Output the (X, Y) coordinate of the center of the cell containing the given text.  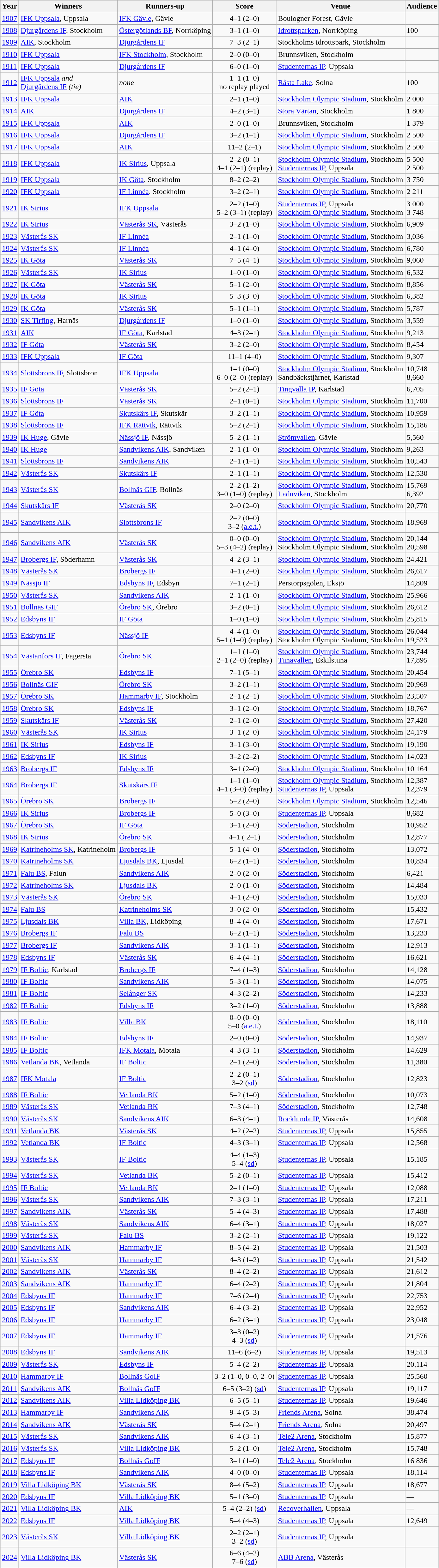
6,532 (422, 272)
3,559 (422, 320)
10,7488,660 (422, 373)
5–2 (2–0) (245, 801)
3–2 (2–0) (245, 344)
2018 (9, 1473)
19,513 (422, 1352)
1914 (9, 111)
11–1 (4–0) (245, 356)
5–2 (1–1) (245, 437)
2007 (9, 1336)
1959 (9, 720)
1915 (9, 123)
7–4 (1–3) (245, 969)
1960 (9, 732)
1912 (9, 83)
14,023 (422, 756)
4–0 (0–0) (245, 1473)
21,503 (422, 1248)
1953 (9, 636)
25,815 (422, 619)
1984 (9, 1038)
Bollnäs GIF, Bollnäs (165, 490)
4–3 (2–2) (245, 993)
10,959 (422, 413)
1911 (9, 66)
18,114 (422, 1473)
8–2 (2–2) (245, 180)
12,823 (422, 1079)
17,211 (422, 1199)
27,420 (422, 720)
14,937 (422, 1038)
7–3 (3–1) (245, 1199)
Stockholms idrottspark, Stockholm (341, 42)
1968 (9, 837)
1964 (9, 785)
IF Göta, Karlstad (165, 332)
Strömvallen, Gävle (341, 437)
15,7696,392 (422, 490)
1977 (9, 945)
1929 (9, 308)
14,233 (422, 993)
2006 (9, 1320)
1982 (9, 1006)
1931 (9, 332)
18,767 (422, 708)
2 211 (422, 192)
1958 (9, 708)
3–2 (2–2) (245, 756)
2017 (9, 1461)
1988 (9, 1095)
26,612 (422, 607)
1934 (9, 373)
IFK Stockholm, Stockholm (165, 54)
3 750 (422, 180)
2010 (9, 1376)
2–1 (2–1) (245, 696)
Falu BS, Falun (68, 873)
9,213 (422, 332)
6–5 (3–2) (sd) (245, 1388)
6,382 (422, 296)
Venue (341, 6)
Stockholm Olympic Stadium, StockholmLaduviken, Stockholm (341, 490)
14,629 (422, 1050)
3,036 (422, 236)
Winners (68, 6)
1978 (9, 957)
1937 (9, 413)
Rocklunda IP, Västerås (341, 1119)
1972 (9, 885)
5,787 (422, 308)
6–4 (2–2) (245, 1284)
10,543 (422, 461)
1 379 (422, 123)
Year (9, 6)
IK Göta, Stockholm (165, 180)
Villa BK, Lidköping (165, 921)
4–4 (1–3)5–4 (sd) (245, 1159)
38,474 (422, 1412)
1941 (9, 461)
13,888 (422, 1006)
5–4 (2–2) (245, 1364)
1935 (9, 389)
SK Tirfing, Harnäs (68, 320)
1952 (9, 619)
1–1 (0–0)6–0 (2–0) (replay) (245, 373)
2016 (9, 1449)
2001 (9, 1260)
1973 (9, 897)
1943 (9, 490)
Sandvikens AIK, Sandviken (165, 449)
7–1 (5–1) (245, 672)
5–0 (3–0) (245, 813)
1917 (9, 147)
1961 (9, 744)
1976 (9, 933)
1930 (9, 320)
9,060 (422, 260)
Score (245, 6)
0–0 (0–0)5–0 (a.e.t.) (245, 1022)
2023 (9, 1537)
2000 (9, 1248)
5–1 (3–0) (245, 1497)
4–4 (1–0)5–1 (1–0) (replay) (245, 636)
6–5 (5–1) (245, 1400)
11–6 (6–2) (245, 1352)
1992 (9, 1143)
2–2 (0–1)3–2 (sd) (245, 1079)
2–2 (1–0)5–2 (3–1) (replay) (245, 208)
Studenternas IP, UppsalaStockholm Olympic Stadium, Stockholm (341, 208)
1986 (9, 1062)
14,809 (422, 583)
1983 (9, 1022)
1919 (9, 180)
1926 (9, 272)
1925 (9, 260)
15,186 (422, 425)
4–2 (2–2) (245, 1131)
1916 (9, 135)
2024 (9, 1558)
Stora Värtan, Stockholm (341, 111)
7–6 (2–4) (245, 1296)
1971 (9, 873)
10,834 (422, 861)
1962 (9, 756)
1909 (9, 42)
1969 (9, 849)
8,856 (422, 284)
Östergötlands BF, Norrköping (165, 30)
19,117 (422, 1388)
1956 (9, 684)
1942 (9, 473)
Västerås SK, Västerås (165, 224)
10 164 (422, 768)
24,179 (422, 732)
6–4 (3–2) (245, 1308)
1920 (9, 192)
Edsbyns IF, Edsbyn (165, 583)
19,646 (422, 1400)
1997 (9, 1211)
22,753 (422, 1296)
15,877 (422, 1437)
6–2 (3–1) (245, 1320)
1940 (9, 449)
IF Linnéa, Stockholm (165, 192)
3 0003 748 (422, 208)
12,546 (422, 801)
1995 (9, 1187)
3–3 (0–2)4–3 (sd) (245, 1336)
20,969 (422, 684)
2004 (9, 1296)
1944 (9, 506)
6–3 (4–1) (245, 1119)
4–3 (1–2) (245, 1260)
19,122 (422, 1236)
1948 (9, 571)
Skutskärs IF, Skutskär (165, 413)
15,748 (422, 1449)
1950 (9, 595)
2019 (9, 1485)
2015 (9, 1437)
IFK Motala (68, 1079)
4–1 (4–0) (245, 248)
1913 (9, 99)
IK Huge (68, 449)
12,568 (422, 1143)
25,560 (422, 1376)
21,804 (422, 1284)
1980 (9, 981)
15,033 (422, 897)
5,560 (422, 437)
1996 (9, 1199)
8–4 (4–0) (245, 921)
7–3 (4–1) (245, 1107)
1908 (9, 30)
1955 (9, 672)
2–2 (0–1)4–1 (2–1) (replay) (245, 163)
26,04419,523 (422, 636)
Stockholm Olympic Stadium, StockholmSandbäckstjärnet, Karlstad (341, 373)
9–4 (5–3) (245, 1412)
IFK Rättvik, Rättvik (165, 425)
Västanfors IF, Fagersta (68, 656)
2–2 (2–1)3–2 (sd) (245, 1537)
2005 (9, 1308)
1910 (9, 54)
1998 (9, 1224)
3–0 (2–0) (245, 909)
6,909 (422, 224)
1965 (9, 801)
Selånger SK (165, 993)
Ljusdals BK, Ljusdal (165, 861)
Boulogner Forest, Gävle (341, 18)
1975 (9, 921)
9,263 (422, 449)
Idrottsparken, Norrköping (341, 30)
17,488 (422, 1211)
1966 (9, 813)
3–1 (1–1) (245, 945)
18,969 (422, 522)
8–5 (4–2) (245, 1248)
12,877 (422, 837)
1951 (9, 607)
8,682 (422, 813)
11,380 (422, 1062)
Villa BK (165, 1022)
6,705 (422, 389)
1936 (9, 401)
12,913 (422, 945)
1927 (9, 284)
1923 (9, 236)
17,671 (422, 921)
Slottsbrons IF, Slottsbron (68, 373)
IFK Gävle, Gävle (165, 18)
5–3 (1–1) (245, 981)
1963 (9, 768)
1924 (9, 248)
1–1 (1–0)4–1 (3–0) (replay) (245, 785)
ABB Arena, Västerås (341, 1558)
IFK Uppsala andDjurgårdens IF (tie) (68, 83)
Stockholm Olympic Stadium, StockholmTunavallen, Eskilstuna (341, 656)
16 836 (422, 1461)
7–5 (4–1) (245, 260)
1989 (9, 1107)
13,072 (422, 849)
26,617 (422, 571)
2–1 (0–1) (245, 401)
8,454 (422, 344)
1933 (9, 356)
2011 (9, 1388)
10,952 (422, 825)
Hammarby IF, Stockholm (165, 696)
14,075 (422, 981)
0–0 (0–0)5–3 (4–2) (replay) (245, 543)
10,073 (422, 1095)
IFK Motala, Motala (165, 1050)
11–2 (2–1) (245, 147)
16,621 (422, 957)
1993 (9, 1159)
20,114 (422, 1364)
23,507 (422, 696)
5 5002 500 (422, 163)
12,088 (422, 1187)
1967 (9, 825)
2013 (9, 1412)
1932 (9, 344)
1954 (9, 656)
6–4 (4–1) (245, 957)
6–6 (4–2)7–6 (sd) (245, 1558)
5–1 (4–0) (245, 849)
1974 (9, 909)
9,307 (422, 356)
2–2 (0–0)3–2 (a.e.t.) (245, 522)
1970 (9, 861)
Råsta Lake, Solna (341, 83)
21,612 (422, 1272)
2014 (9, 1425)
Vetlanda BK, Vetlanda (68, 1062)
14,484 (422, 885)
1990 (9, 1119)
1928 (9, 296)
1–1 (1–0)no replay played (245, 83)
Djurgårdens IF, Stockholm (68, 30)
23,74417,895 (422, 656)
18,110 (422, 1022)
12,38712,379 (422, 785)
22,952 (422, 1308)
8–4 (2–2) (245, 1272)
2003 (9, 1284)
3–2 (0–1) (245, 607)
AIK, Stockholm (68, 42)
23,048 (422, 1320)
14,128 (422, 969)
Recoverhallen, Uppsala (341, 1509)
1921 (9, 208)
IF Boltic, Karlstad (68, 969)
13,233 (422, 933)
20,14420,598 (422, 543)
2008 (9, 1352)
5–2 (0–1) (245, 1175)
1981 (9, 993)
5–4 (2–2) (sd) (245, 1509)
1947 (9, 559)
1 800 (422, 111)
1994 (9, 1175)
2022 (9, 1521)
Runners-up (165, 6)
2012 (9, 1400)
7–1 (2–1) (245, 583)
2021 (9, 1509)
IK Huge, Gävle (68, 437)
3–2 (1–0, 0–0, 2–0) (245, 1376)
1946 (9, 543)
14,608 (422, 1119)
Örebro SK, Örebro (165, 607)
1922 (9, 224)
19,190 (422, 744)
1991 (9, 1131)
2020 (9, 1497)
1907 (9, 18)
15,185 (422, 1159)
Katrineholms SK, Katrineholm (68, 849)
Brobergs IF, Söderhamn (68, 559)
5–3 (3–0) (245, 296)
4–1 ( 2–1) (245, 837)
15,855 (422, 1131)
5–1 (1–1) (245, 308)
6–0 (1–0) (245, 66)
2002 (9, 1272)
2009 (9, 1364)
1949 (9, 583)
1999 (9, 1236)
5–4 (2–1) (245, 1425)
18,027 (422, 1224)
20,497 (422, 1425)
2 000 (422, 99)
7–3 (2–1) (245, 42)
Audience (422, 6)
6,421 (422, 873)
15,432 (422, 909)
21,576 (422, 1336)
15,412 (422, 1175)
25,966 (422, 595)
IK Sirius, Uppsala (165, 163)
24,421 (422, 559)
1985 (9, 1050)
1945 (9, 522)
20,770 (422, 506)
1979 (9, 969)
1918 (9, 163)
3–1 (3–0) (245, 744)
12,748 (422, 1107)
Perstorpsgölen, Eksjö (341, 583)
5–1 (2–0) (245, 284)
21,542 (422, 1260)
4–3 (2–1) (245, 332)
20,454 (422, 672)
12,649 (422, 1521)
6,780 (422, 248)
12,530 (422, 473)
8–4 (5–2) (245, 1485)
18,677 (422, 1485)
2–2 (1–2)3–0 (1–0) (replay) (245, 490)
11,700 (422, 401)
Nässjö IF, Nässjö (165, 437)
1938 (9, 425)
1939 (9, 437)
IFK Uppsala, Uppsala (68, 18)
1957 (9, 696)
Tingvalla IP, Karlstad (341, 389)
1–1 (1–0)2–1 (2–0) (replay) (245, 656)
1987 (9, 1079)
none (165, 83)
